Return (X, Y) of the center of cell containing provided text 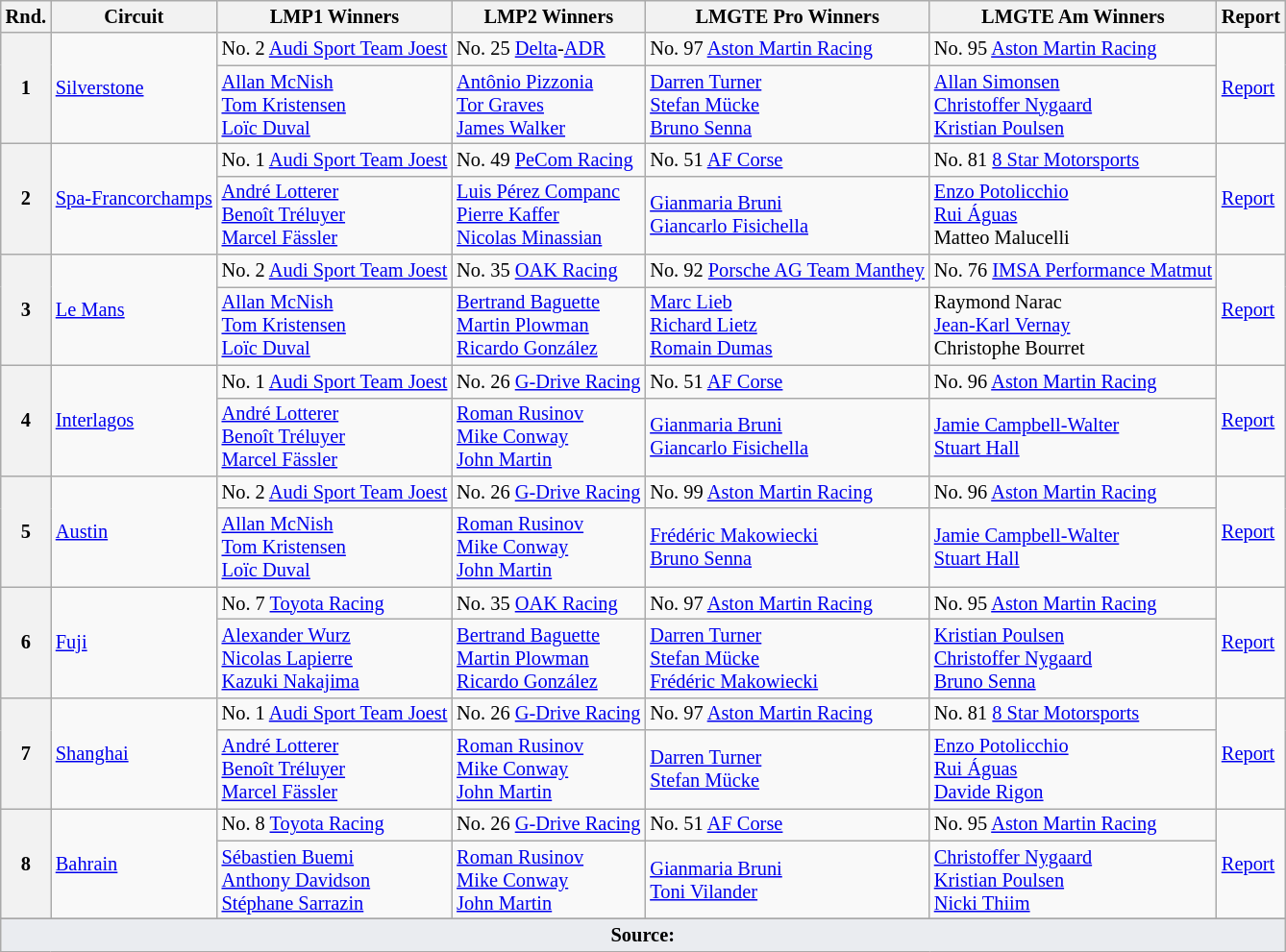
No. 92 Porsche AG Team Manthey (787, 271)
7 (26, 753)
Interlagos (135, 421)
Raymond Narac Jean-Karl Vernay Christophe Bourret (1073, 326)
Enzo Potolicchio Rui Águas Matteo Malucelli (1073, 215)
Austin (135, 530)
No. 76 IMSA Performance Matmut (1073, 271)
Allan Simonsen Christoffer Nygaard Kristian Poulsen (1073, 105)
Marc Lieb Richard Lietz Romain Dumas (787, 326)
Bahrain (135, 863)
Antônio Pizzonia Tor Graves James Walker (548, 105)
Gianmaria Bruni Toni Vilander (787, 880)
1 (26, 88)
Frédéric Makowiecki Bruno Senna (787, 548)
Circuit (135, 16)
2 (26, 198)
No. 7 Toyota Racing (334, 603)
6 (26, 642)
Darren Turner Stefan Mücke Bruno Senna (787, 105)
LMP2 Winners (548, 16)
Silverstone (135, 88)
No. 25 Delta-ADR (548, 49)
Sébastien Buemi Anthony Davidson Stéphane Sarrazin (334, 880)
Shanghai (135, 753)
No. 49 PeCom Racing (548, 159)
5 (26, 530)
Spa-Francorchamps (135, 198)
Alexander Wurz Nicolas Lapierre Kazuki Nakajima (334, 658)
LMGTE Pro Winners (787, 16)
LMGTE Am Winners (1073, 16)
Enzo Potolicchio Rui Águas Davide Rigon (1073, 769)
Kristian Poulsen Christoffer Nygaard Bruno Senna (1073, 658)
Luis Pérez Companc Pierre Kaffer Nicolas Minassian (548, 215)
4 (26, 421)
No. 99 Aston Martin Racing (787, 492)
Source: (643, 935)
8 (26, 863)
Fuji (135, 642)
Rnd. (26, 16)
No. 8 Toyota Racing (334, 824)
LMP1 Winners (334, 16)
Darren Turner Stefan Mücke (787, 769)
3 (26, 309)
Le Mans (135, 309)
Darren Turner Stefan Mücke Frédéric Makowiecki (787, 658)
Christoffer Nygaard Kristian Poulsen Nicki Thiim (1073, 880)
